Find where the given text appears and provide that cell's center as [X, Y] coordinate. 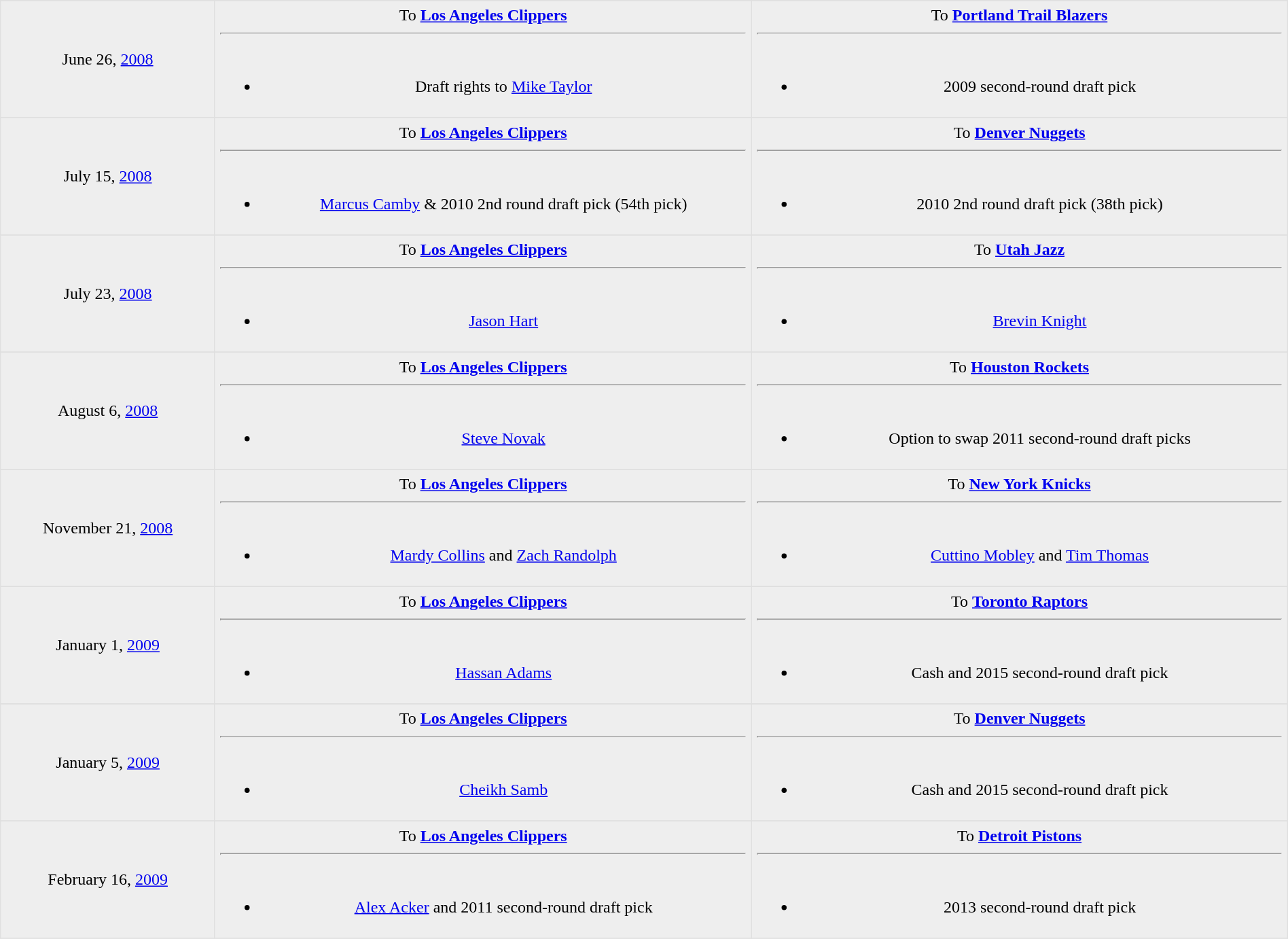
February 16, 2009 [108, 879]
To New York KnicksCuttino Mobley and Tim Thomas [1019, 528]
To Los Angeles ClippersDraft rights to Mike Taylor [482, 59]
To Los Angeles ClippersSteve Novak [482, 410]
January 5, 2009 [108, 762]
To Houston RocketsOption to swap 2011 second-round draft picks [1019, 410]
July 23, 2008 [108, 294]
To Detroit Pistons2013 second-round draft pick [1019, 879]
August 6, 2008 [108, 410]
November 21, 2008 [108, 528]
To Utah JazzBrevin Knight [1019, 294]
To Los Angeles ClippersMardy Collins and Zach Randolph [482, 528]
To Los Angeles ClippersAlex Acker and 2011 second-round draft pick [482, 879]
To Toronto RaptorsCash and 2015 second-round draft pick [1019, 645]
To Denver NuggetsCash and 2015 second-round draft pick [1019, 762]
June 26, 2008 [108, 59]
To Los Angeles ClippersMarcus Camby & 2010 2nd round draft pick (54th pick) [482, 176]
January 1, 2009 [108, 645]
To Los Angeles ClippersCheikh Samb [482, 762]
To Portland Trail Blazers2009 second-round draft pick [1019, 59]
To Los Angeles ClippersJason Hart [482, 294]
To Denver Nuggets2010 2nd round draft pick (38th pick) [1019, 176]
July 15, 2008 [108, 176]
To Los Angeles ClippersHassan Adams [482, 645]
